Detect which cell encompasses the target text, then output its [x, y] center coordinate. 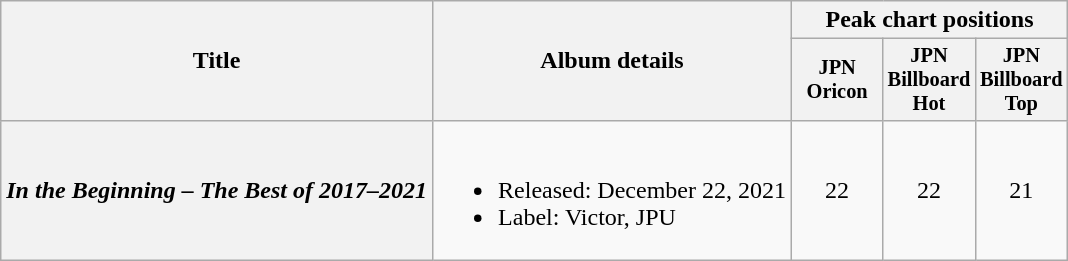
JPNBillboardHot [929, 80]
JPNBillboardTop [1021, 80]
JPNOricon [838, 80]
Released: December 22, 2021Label: Victor, JPU [612, 190]
Peak chart positions [930, 20]
Title [217, 61]
Album details [612, 61]
21 [1021, 190]
In the Beginning – The Best of 2017–2021 [217, 190]
